Locate the cell with the specified text and output its [x, y] center coordinate. 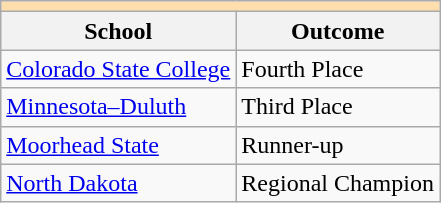
Minnesota–Duluth [118, 107]
Outcome [338, 31]
Regional Champion [338, 183]
Runner-up [338, 145]
Moorhead State [118, 145]
Fourth Place [338, 69]
North Dakota [118, 183]
Colorado State College [118, 69]
Third Place [338, 107]
School [118, 31]
